Locate the cell with the specified text and output its [X, Y] center coordinate. 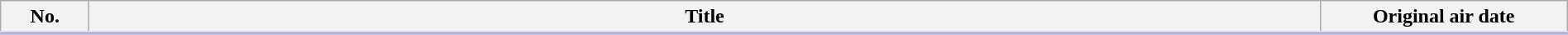
No. [45, 17]
Original air date [1444, 17]
Title [705, 17]
